Find where the given text appears and provide that cell's center as [X, Y] coordinate. 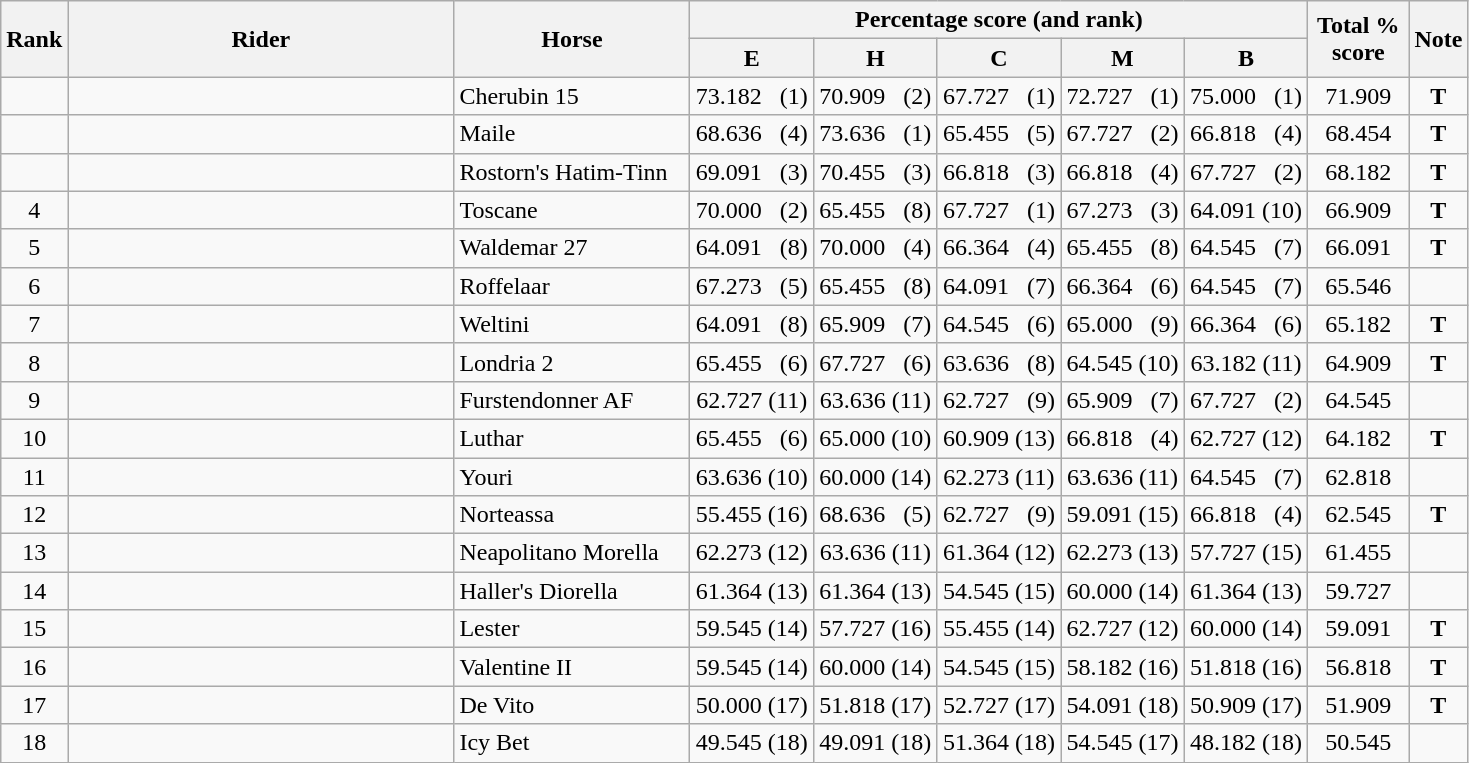
70.909 (2) [876, 96]
50.909 (17) [1246, 705]
Haller's Diorella [572, 591]
51.909 [1358, 705]
4 [34, 210]
55.455 (16) [752, 515]
11 [34, 477]
50.545 [1358, 743]
Lester [572, 629]
62.273 (12) [752, 553]
67.273 (5) [752, 286]
16 [34, 667]
49.545 (18) [752, 743]
48.182 (18) [1246, 743]
C [999, 58]
Cherubin 15 [572, 96]
Valentine II [572, 667]
10 [34, 438]
64.091 (7) [999, 286]
67.273 (3) [1123, 210]
56.818 [1358, 667]
51.364 (18) [999, 743]
65.182 [1358, 324]
59.727 [1358, 591]
65.000 (9) [1123, 324]
69.091 (3) [752, 172]
68.636 (5) [876, 515]
5 [34, 248]
8 [34, 362]
64.091 (10) [1246, 210]
De Vito [572, 705]
72.727 (1) [1123, 96]
62.818 [1358, 477]
12 [34, 515]
73.182 (1) [752, 96]
71.909 [1358, 96]
Horse [572, 39]
54.091 (18) [1123, 705]
51.818 (17) [876, 705]
Roffelaar [572, 286]
64.909 [1358, 362]
9 [34, 400]
Rostorn's Hatim-Tinn [572, 172]
Londria 2 [572, 362]
E [752, 58]
Rank [34, 39]
63.182 (11) [1246, 362]
66.364 (4) [999, 248]
66.091 [1358, 248]
62.273 (11) [999, 477]
M [1123, 58]
Total % score [1358, 39]
14 [34, 591]
Icy Bet [572, 743]
61.364 (12) [999, 553]
Norteassa [572, 515]
Percentage score (and rank) [999, 20]
Maile [572, 134]
63.636 (8) [999, 362]
13 [34, 553]
Luthar [572, 438]
H [876, 58]
62.727 (11) [752, 400]
B [1246, 58]
60.909 (13) [999, 438]
65.455 (5) [999, 134]
70.000 (4) [876, 248]
75.000 (1) [1246, 96]
6 [34, 286]
51.818 (16) [1246, 667]
17 [34, 705]
68.454 [1358, 134]
62.273 (13) [1123, 553]
7 [34, 324]
63.636 (10) [752, 477]
55.455 (14) [999, 629]
66.909 [1358, 210]
70.000 (2) [752, 210]
64.545 (6) [999, 324]
65.000 (10) [876, 438]
62.545 [1358, 515]
Youri [572, 477]
57.727 (15) [1246, 553]
73.636 (1) [876, 134]
54.545 (17) [1123, 743]
67.727 (6) [876, 362]
61.455 [1358, 553]
Rider [261, 39]
15 [34, 629]
64.545 [1358, 400]
50.000 (17) [752, 705]
64.182 [1358, 438]
64.545 (10) [1123, 362]
65.546 [1358, 286]
Furstendonner AF [572, 400]
Waldemar 27 [572, 248]
Toscane [572, 210]
18 [34, 743]
66.818 (3) [999, 172]
70.455 (3) [876, 172]
52.727 (17) [999, 705]
68.636 (4) [752, 134]
57.727 (16) [876, 629]
Neapolitano Morella [572, 553]
49.091 (18) [876, 743]
Weltini [572, 324]
59.091 [1358, 629]
59.091 (15) [1123, 515]
Note [1438, 39]
68.182 [1358, 172]
58.182 (16) [1123, 667]
